Find where the given text appears and provide that cell's center as (X, Y) coordinate. 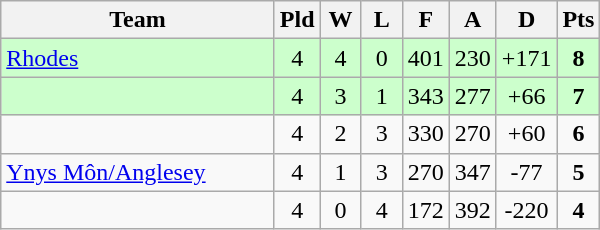
172 (426, 210)
401 (426, 58)
+60 (526, 134)
343 (426, 96)
W (340, 20)
D (526, 20)
277 (472, 96)
-77 (526, 172)
Pld (297, 20)
2 (340, 134)
7 (578, 96)
230 (472, 58)
Ynys Môn/Anglesey (138, 172)
-220 (526, 210)
+66 (526, 96)
Team (138, 20)
6 (578, 134)
A (472, 20)
330 (426, 134)
L (382, 20)
Pts (578, 20)
Rhodes (138, 58)
8 (578, 58)
+171 (526, 58)
F (426, 20)
5 (578, 172)
347 (472, 172)
392 (472, 210)
